Scan for the cell matching the given text and deliver its (X, Y) coordinate at center. 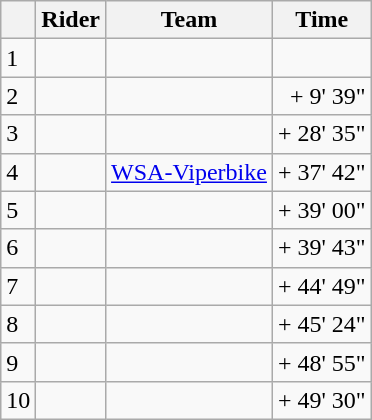
7 (18, 286)
10 (18, 400)
2 (18, 96)
1 (18, 58)
Team (190, 20)
Time (322, 20)
+ 9' 39" (322, 96)
+ 39' 43" (322, 248)
6 (18, 248)
+ 39' 00" (322, 210)
WSA-Viperbike (190, 172)
+ 48' 55" (322, 362)
+ 44' 49" (322, 286)
+ 37' 42" (322, 172)
+ 28' 35" (322, 134)
8 (18, 324)
Rider (71, 20)
+ 49' 30" (322, 400)
9 (18, 362)
4 (18, 172)
+ 45' 24" (322, 324)
5 (18, 210)
3 (18, 134)
